From the cell containing the given text, extract its center point as (X, Y) coordinate. 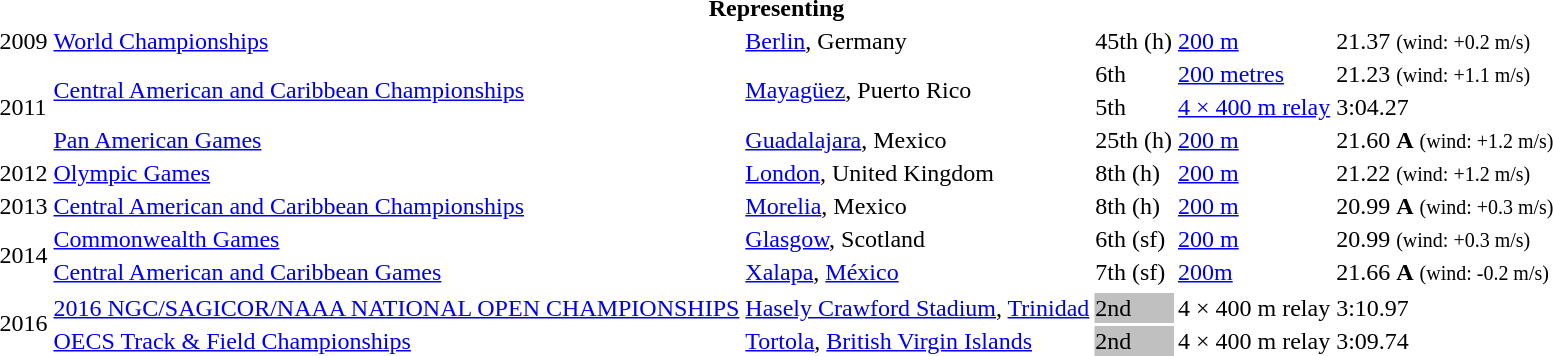
London, United Kingdom (918, 173)
Berlin, Germany (918, 41)
Xalapa, México (918, 272)
Tortola, British Virgin Islands (918, 341)
25th (h) (1134, 140)
200 metres (1254, 74)
Commonwealth Games (396, 239)
Morelia, Mexico (918, 206)
Mayagüez, Puerto Rico (918, 90)
Olympic Games (396, 173)
5th (1134, 107)
7th (sf) (1134, 272)
Guadalajara, Mexico (918, 140)
Pan American Games (396, 140)
OECS Track & Field Championships (396, 341)
200m (1254, 272)
Hasely Crawford Stadium, Trinidad (918, 308)
World Championships (396, 41)
6th (1134, 74)
2016 NGC/SAGICOR/NAAA NATIONAL OPEN CHAMPIONSHIPS (396, 308)
Glasgow, Scotland (918, 239)
6th (sf) (1134, 239)
Central American and Caribbean Games (396, 272)
45th (h) (1134, 41)
